Find where the given text appears and provide that cell's center as (X, Y) coordinate. 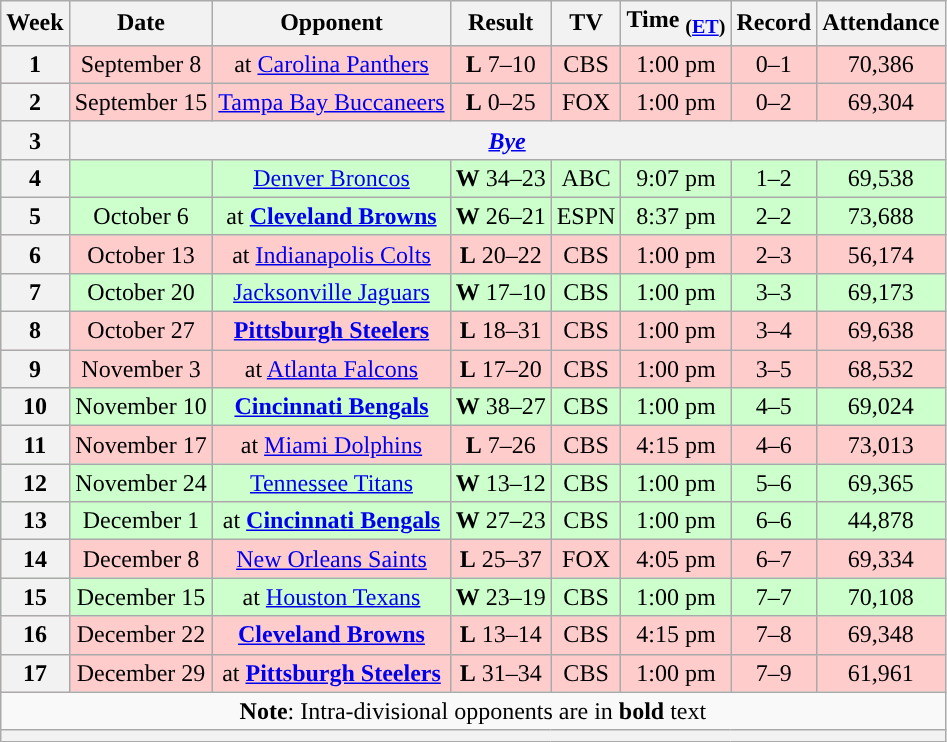
L 25–37 (500, 559)
1 (35, 64)
8 (35, 331)
Time (ET) (676, 23)
W 34–23 (500, 178)
Pittsburgh Steelers (332, 331)
69,538 (881, 178)
Cincinnati Bengals (332, 407)
69,348 (881, 635)
October 27 (141, 331)
December 29 (141, 673)
September 15 (141, 102)
December 1 (141, 521)
L 17–20 (500, 369)
at Pittsburgh Steelers (332, 673)
Denver Broncos (332, 178)
at Houston Texans (332, 597)
13 (35, 521)
6–7 (774, 559)
3 (35, 140)
November 3 (141, 369)
70,386 (881, 64)
4–5 (774, 407)
3–4 (774, 331)
14 (35, 559)
December 15 (141, 597)
L 31–34 (500, 673)
10 (35, 407)
at Cincinnati Bengals (332, 521)
W 27–23 (500, 521)
W 13–12 (500, 483)
1–2 (774, 178)
L 7–10 (500, 64)
4 (35, 178)
Jacksonville Jaguars (332, 292)
ESPN (586, 216)
69,365 (881, 483)
9:07 pm (676, 178)
L 18–31 (500, 331)
16 (35, 635)
Note: Intra-divisional opponents are in bold text (473, 711)
9 (35, 369)
73,688 (881, 216)
5–6 (774, 483)
December 22 (141, 635)
W 17–10 (500, 292)
L 13–14 (500, 635)
2–2 (774, 216)
at Carolina Panthers (332, 64)
7 (35, 292)
69,024 (881, 407)
4:05 pm (676, 559)
W 23–19 (500, 597)
69,638 (881, 331)
61,961 (881, 673)
17 (35, 673)
Bye (507, 140)
at Cleveland Browns (332, 216)
15 (35, 597)
2–3 (774, 254)
L 7–26 (500, 445)
6–6 (774, 521)
Date (141, 23)
6 (35, 254)
7–9 (774, 673)
October 20 (141, 292)
5 (35, 216)
W 38–27 (500, 407)
3–3 (774, 292)
4–6 (774, 445)
68,532 (881, 369)
73,013 (881, 445)
Week (35, 23)
October 13 (141, 254)
Tampa Bay Buccaneers (332, 102)
56,174 (881, 254)
69,334 (881, 559)
New Orleans Saints (332, 559)
12 (35, 483)
11 (35, 445)
7–8 (774, 635)
3–5 (774, 369)
November 10 (141, 407)
September 8 (141, 64)
L 20–22 (500, 254)
69,173 (881, 292)
7–7 (774, 597)
November 17 (141, 445)
69,304 (881, 102)
November 24 (141, 483)
Record (774, 23)
ABC (586, 178)
Opponent (332, 23)
Result (500, 23)
December 8 (141, 559)
0–2 (774, 102)
Attendance (881, 23)
Tennessee Titans (332, 483)
8:37 pm (676, 216)
44,878 (881, 521)
W 26–21 (500, 216)
L 0–25 (500, 102)
0–1 (774, 64)
Cleveland Browns (332, 635)
at Indianapolis Colts (332, 254)
70,108 (881, 597)
at Atlanta Falcons (332, 369)
at Miami Dolphins (332, 445)
TV (586, 23)
2 (35, 102)
October 6 (141, 216)
